Provide the [X, Y] coordinate of the cell's center where the given text is located.  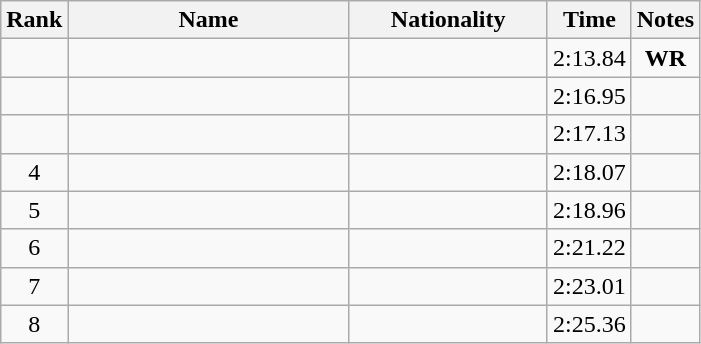
Notes [665, 20]
2:16.95 [589, 96]
2:25.36 [589, 324]
6 [34, 248]
Name [208, 20]
8 [34, 324]
Nationality [448, 20]
2:17.13 [589, 134]
4 [34, 172]
5 [34, 210]
2:13.84 [589, 58]
7 [34, 286]
2:18.07 [589, 172]
2:21.22 [589, 248]
Time [589, 20]
Rank [34, 20]
WR [665, 58]
2:18.96 [589, 210]
2:23.01 [589, 286]
